Find where the given text appears and provide that cell's center as (X, Y) coordinate. 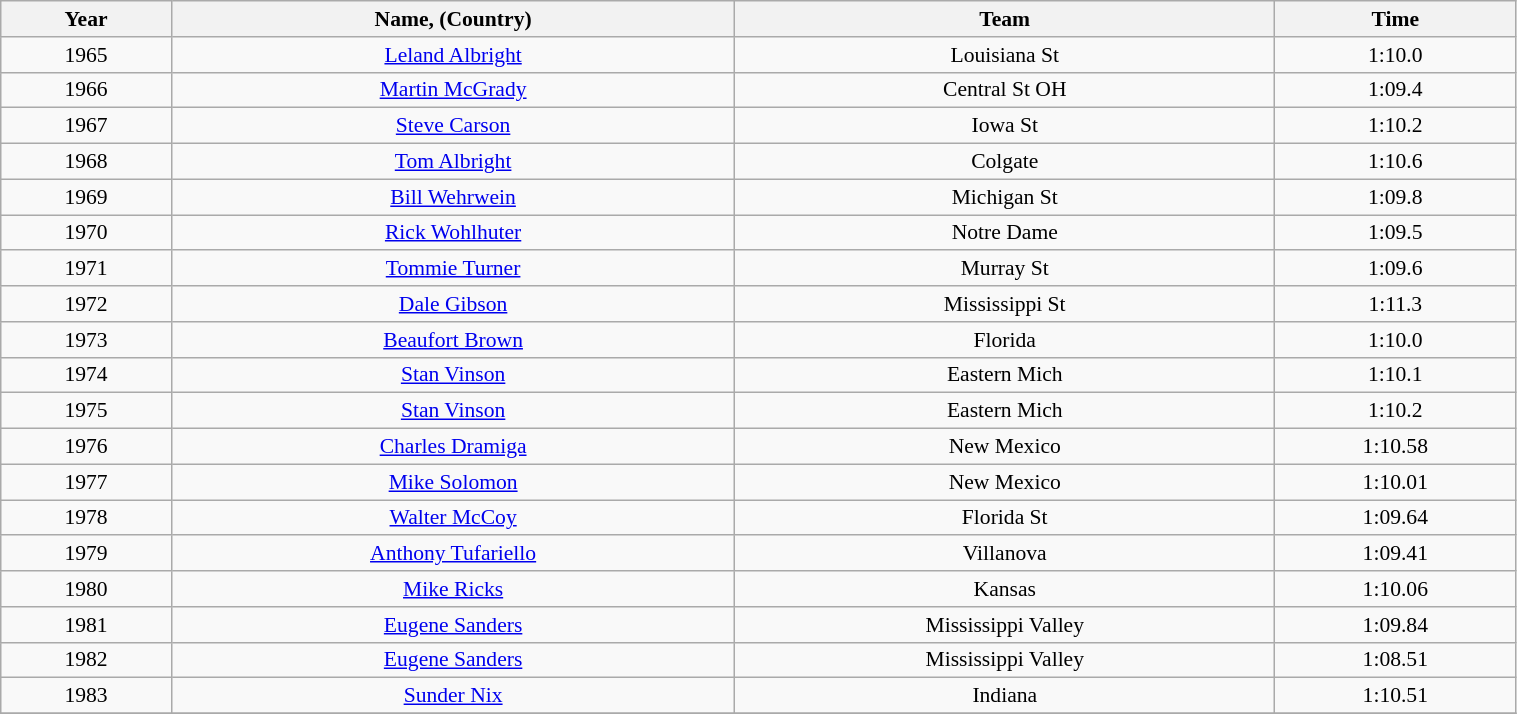
Tommie Turner (453, 269)
1974 (86, 375)
Bill Wehrwein (453, 197)
Michigan St (1005, 197)
Leland Albright (453, 55)
1975 (86, 411)
1969 (86, 197)
1979 (86, 554)
1:10.51 (1396, 696)
Mike Ricks (453, 589)
1970 (86, 233)
Iowa St (1005, 126)
1:09.6 (1396, 269)
1:08.51 (1396, 660)
1:09.41 (1396, 554)
Anthony Tufariello (453, 554)
Kansas (1005, 589)
Florida (1005, 340)
Beaufort Brown (453, 340)
1982 (86, 660)
1973 (86, 340)
Indiana (1005, 696)
1980 (86, 589)
1967 (86, 126)
Mike Solomon (453, 482)
Mississippi St (1005, 304)
1:10.6 (1396, 162)
1:09.5 (1396, 233)
1976 (86, 447)
Murray St (1005, 269)
1966 (86, 90)
1968 (86, 162)
Team (1005, 19)
Name, (Country) (453, 19)
1:09.84 (1396, 625)
1:09.8 (1396, 197)
Florida St (1005, 518)
Louisiana St (1005, 55)
Notre Dame (1005, 233)
1965 (86, 55)
Rick Wohlhuter (453, 233)
1:10.1 (1396, 375)
Steve Carson (453, 126)
Time (1396, 19)
Charles Dramiga (453, 447)
Colgate (1005, 162)
1983 (86, 696)
Walter McCoy (453, 518)
Tom Albright (453, 162)
Dale Gibson (453, 304)
1981 (86, 625)
1972 (86, 304)
1978 (86, 518)
1:10.58 (1396, 447)
1:11.3 (1396, 304)
1:10.06 (1396, 589)
1:10.01 (1396, 482)
1:09.64 (1396, 518)
1977 (86, 482)
Central St OH (1005, 90)
1:09.4 (1396, 90)
Villanova (1005, 554)
Martin McGrady (453, 90)
Year (86, 19)
Sunder Nix (453, 696)
1971 (86, 269)
